Output the (x, y) coordinate of the center of the cell containing the given text.  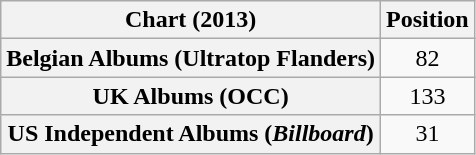
US Independent Albums (Billboard) (191, 134)
133 (428, 96)
31 (428, 134)
UK Albums (OCC) (191, 96)
Chart (2013) (191, 20)
82 (428, 58)
Belgian Albums (Ultratop Flanders) (191, 58)
Position (428, 20)
